Detect which cell encompasses the target text, then output its [x, y] center coordinate. 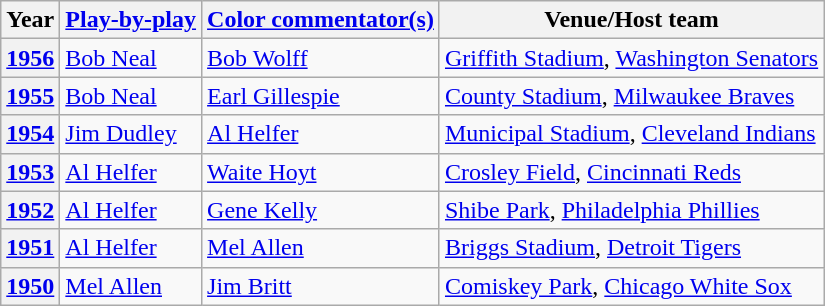
1954 [30, 134]
1950 [30, 286]
Play-by-play [131, 20]
Gene Kelly [321, 210]
Jim Britt [321, 286]
Shibe Park, Philadelphia Phillies [631, 210]
1951 [30, 248]
Year [30, 20]
Comiskey Park, Chicago White Sox [631, 286]
Jim Dudley [131, 134]
Municipal Stadium, Cleveland Indians [631, 134]
1955 [30, 96]
Color commentator(s) [321, 20]
Waite Hoyt [321, 172]
Briggs Stadium, Detroit Tigers [631, 248]
Venue/Host team [631, 20]
County Stadium, Milwaukee Braves [631, 96]
1956 [30, 58]
Earl Gillespie [321, 96]
1953 [30, 172]
1952 [30, 210]
Bob Wolff [321, 58]
Crosley Field, Cincinnati Reds [631, 172]
Griffith Stadium, Washington Senators [631, 58]
